Scan for the cell matching the given text and deliver its [x, y] coordinate at center. 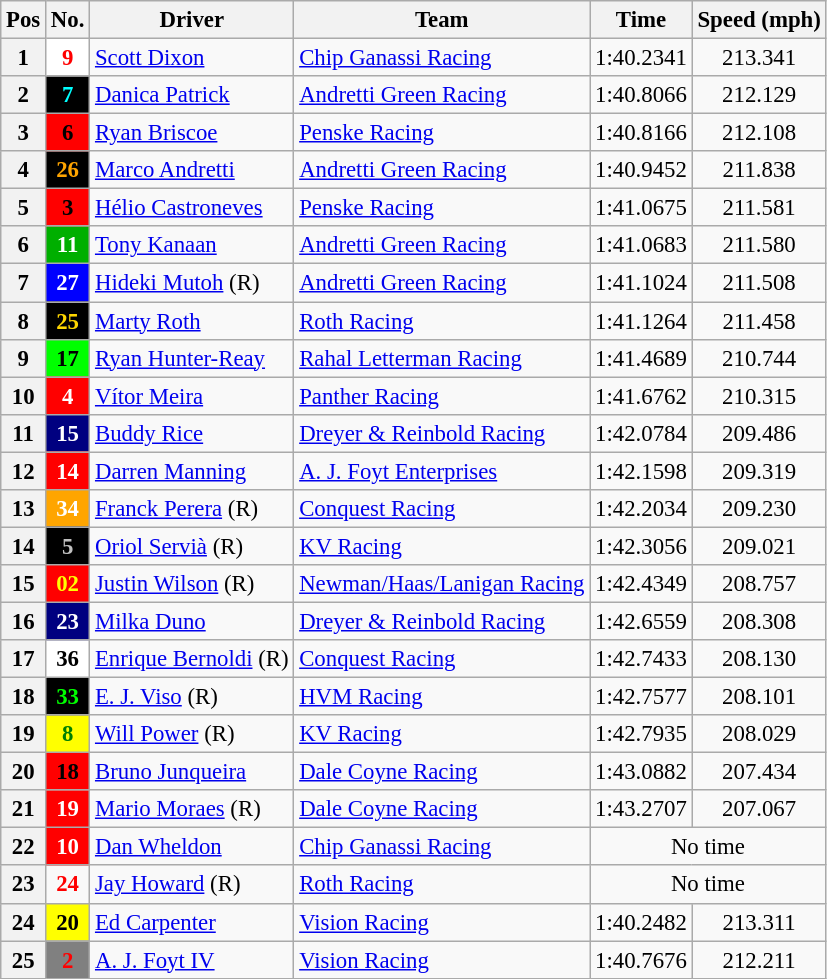
207.434 [759, 772]
36 [68, 659]
12 [24, 471]
1:42.6559 [641, 621]
Darren Manning [192, 471]
1:42.4349 [641, 584]
1:42.3056 [641, 546]
210.315 [759, 396]
207.067 [759, 809]
209.230 [759, 509]
209.486 [759, 433]
1:43.2707 [641, 809]
Marco Andretti [192, 170]
1:40.8066 [641, 95]
Buddy Rice [192, 433]
Pos [24, 20]
1:40.9452 [641, 170]
1:42.7577 [641, 697]
Driver [192, 20]
Speed (mph) [759, 20]
1:41.6762 [641, 396]
212.108 [759, 133]
Scott Dixon [192, 58]
1:42.7433 [641, 659]
213.311 [759, 922]
26 [68, 170]
34 [68, 509]
211.581 [759, 208]
1:40.2482 [641, 922]
Marty Roth [192, 321]
1:40.7676 [641, 960]
1:43.0882 [641, 772]
Dan Wheldon [192, 847]
211.580 [759, 245]
208.308 [759, 621]
Newman/Haas/Lanigan Racing [442, 584]
Mario Moraes (R) [192, 809]
211.508 [759, 283]
1:40.8166 [641, 133]
Tony Kanaan [192, 245]
1:42.0784 [641, 433]
212.211 [759, 960]
1:41.0675 [641, 208]
22 [24, 847]
02 [68, 584]
Milka Duno [192, 621]
A. J. Foyt Enterprises [442, 471]
209.319 [759, 471]
Danica Patrick [192, 95]
1:40.2341 [641, 58]
1:41.1024 [641, 283]
16 [24, 621]
Oriol Servià (R) [192, 546]
208.029 [759, 734]
No. [68, 20]
Franck Perera (R) [192, 509]
211.458 [759, 321]
208.757 [759, 584]
Hideki Mutoh (R) [192, 283]
1:41.1264 [641, 321]
212.129 [759, 95]
1:42.2034 [641, 509]
E. J. Viso (R) [192, 697]
Ryan Hunter-Reay [192, 358]
A. J. Foyt IV [192, 960]
33 [68, 697]
1:42.1598 [641, 471]
Team [442, 20]
Vítor Meira [192, 396]
209.021 [759, 546]
Enrique Bernoldi (R) [192, 659]
213.341 [759, 58]
1:42.7935 [641, 734]
1:41.4689 [641, 358]
208.101 [759, 697]
Hélio Castroneves [192, 208]
21 [24, 809]
Panther Racing [442, 396]
211.838 [759, 170]
Will Power (R) [192, 734]
208.130 [759, 659]
HVM Racing [442, 697]
13 [24, 509]
Bruno Junqueira [192, 772]
210.744 [759, 358]
Rahal Letterman Racing [442, 358]
1:41.0683 [641, 245]
27 [68, 283]
Ed Carpenter [192, 922]
Justin Wilson (R) [192, 584]
1 [24, 58]
Ryan Briscoe [192, 133]
Time [641, 20]
Jay Howard (R) [192, 885]
